Extract the [X, Y] coordinate from the center of the cell holding the provided text.  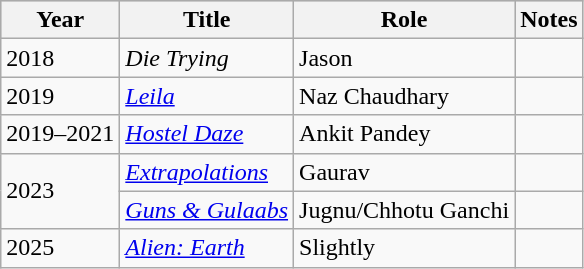
2023 [60, 191]
2019–2021 [60, 134]
Jason [404, 58]
Ankit Pandey [404, 134]
Extrapolations [207, 172]
Title [207, 20]
Slightly [404, 248]
Hostel Daze [207, 134]
2018 [60, 58]
2025 [60, 248]
Alien: Earth [207, 248]
Guns & Gulaabs [207, 210]
2019 [60, 96]
Role [404, 20]
Notes [549, 20]
Year [60, 20]
Jugnu/Chhotu Ganchi [404, 210]
Leila [207, 96]
Gaurav [404, 172]
Naz Chaudhary [404, 96]
Die Trying [207, 58]
